Return (X, Y) of the center of cell containing provided text 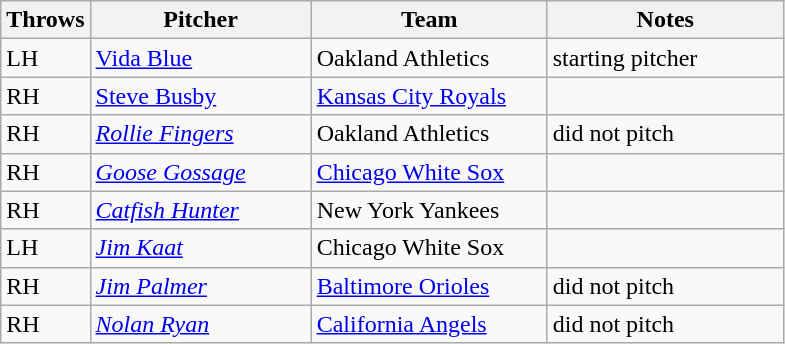
Baltimore Orioles (429, 286)
Nolan Ryan (200, 324)
Jim Kaat (200, 248)
Throws (46, 20)
Vida Blue (200, 58)
Notes (665, 20)
Catfish Hunter (200, 210)
Goose Gossage (200, 172)
starting pitcher (665, 58)
Pitcher (200, 20)
California Angels (429, 324)
Kansas City Royals (429, 96)
Steve Busby (200, 96)
Rollie Fingers (200, 134)
Team (429, 20)
New York Yankees (429, 210)
Jim Palmer (200, 286)
